Return the (x, y) coordinate for the center point of the cell that contains the specified text.  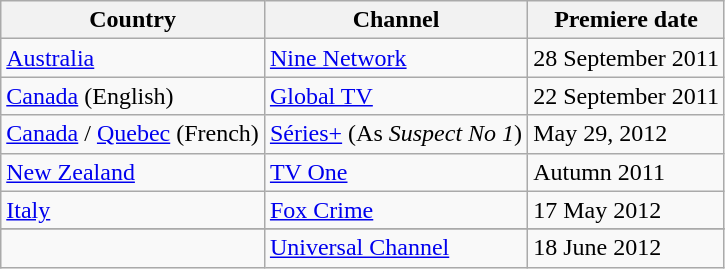
Canada (English) (133, 96)
Channel (396, 20)
TV One (396, 172)
Fox Crime (396, 210)
Premiere date (626, 20)
Italy (133, 210)
Séries+ (As Suspect No 1) (396, 134)
Nine Network (396, 58)
Autumn 2011 (626, 172)
Canada / Quebec (French) (133, 134)
28 September 2011 (626, 58)
17 May 2012 (626, 210)
18 June 2012 (626, 248)
Country (133, 20)
May 29, 2012 (626, 134)
Australia (133, 58)
22 September 2011 (626, 96)
Universal Channel (396, 248)
Global TV (396, 96)
New Zealand (133, 172)
